Provide the [X, Y] coordinate of the cell's center where the given text is located.  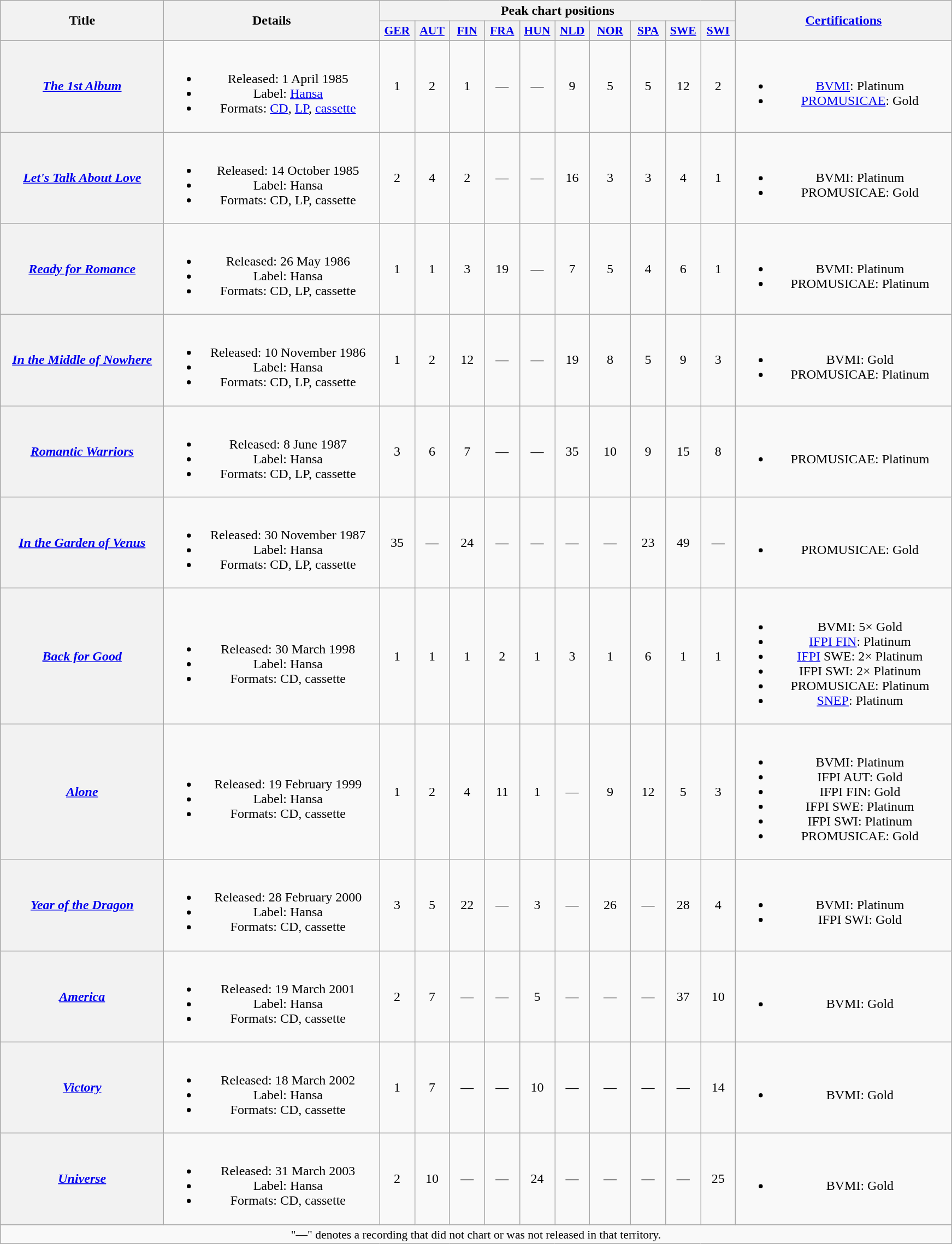
Alone [82, 792]
Universe [82, 1179]
Released: 26 May 1986Label: HansaFormats: CD, LP, cassette [272, 269]
NLD [572, 31]
AUT [432, 31]
SWI [718, 31]
FRA [502, 31]
15 [683, 451]
Released: 14 October 1985Label: HansaFormats: CD, LP, cassette [272, 178]
FIN [467, 31]
16 [572, 178]
Back for Good [82, 656]
Details [272, 21]
Certifications [843, 21]
BVMI: PlatinumIFPI AUT: GoldIFPI FIN: GoldIFPI SWE: PlatinumIFPI SWI: PlatinumPROMUSICAE: Gold [843, 792]
49 [683, 543]
28 [683, 905]
Released: 31 March 2003Label: HansaFormats: CD, cassette [272, 1179]
SWE [683, 31]
In the Middle of Nowhere [82, 361]
22 [467, 905]
In the Garden of Venus [82, 543]
Released: 8 June 1987Label: HansaFormats: CD, LP, cassette [272, 451]
GER [397, 31]
Let's Talk About Love [82, 178]
PROMUSICAE: Gold [843, 543]
BVMI: PlatinumIFPI SWI: Gold [843, 905]
PROMUSICAE: Platinum [843, 451]
37 [683, 997]
"—" denotes a recording that did not chart or was not released in that territory. [476, 1234]
BVMI: PlatinumPROMUSICAE: Platinum [843, 269]
Released: 18 March 2002Label: HansaFormats: CD, cassette [272, 1087]
Released: 30 November 1987Label: HansaFormats: CD, LP, cassette [272, 543]
Released: 10 November 1986Label: HansaFormats: CD, LP, cassette [272, 361]
Released: 19 March 2001Label: HansaFormats: CD, cassette [272, 997]
11 [502, 792]
14 [718, 1087]
Released: 19 February 1999Label: HansaFormats: CD, cassette [272, 792]
SPA [648, 31]
BVMI: GoldPROMUSICAE: Platinum [843, 361]
26 [611, 905]
25 [718, 1179]
Released: 28 February 2000Label: HansaFormats: CD, cassette [272, 905]
Victory [82, 1087]
America [82, 997]
Released: 30 March 1998Label: HansaFormats: CD, cassette [272, 656]
BVMI: 5× GoldIFPI FIN: PlatinumIFPI SWE: 2× PlatinumIFPI SWI: 2× PlatinumPROMUSICAE: PlatinumSNEP: Platinum [843, 656]
Released: 1 April 1985Label: HansaFormats: CD, LP, cassette [272, 86]
23 [648, 543]
HUN [537, 31]
NOR [611, 31]
Romantic Warriors [82, 451]
Ready for Romance [82, 269]
Year of the Dragon [82, 905]
Title [82, 21]
Peak chart positions [558, 11]
The 1st Album [82, 86]
